From the cell containing the given text, extract its center point as (x, y) coordinate. 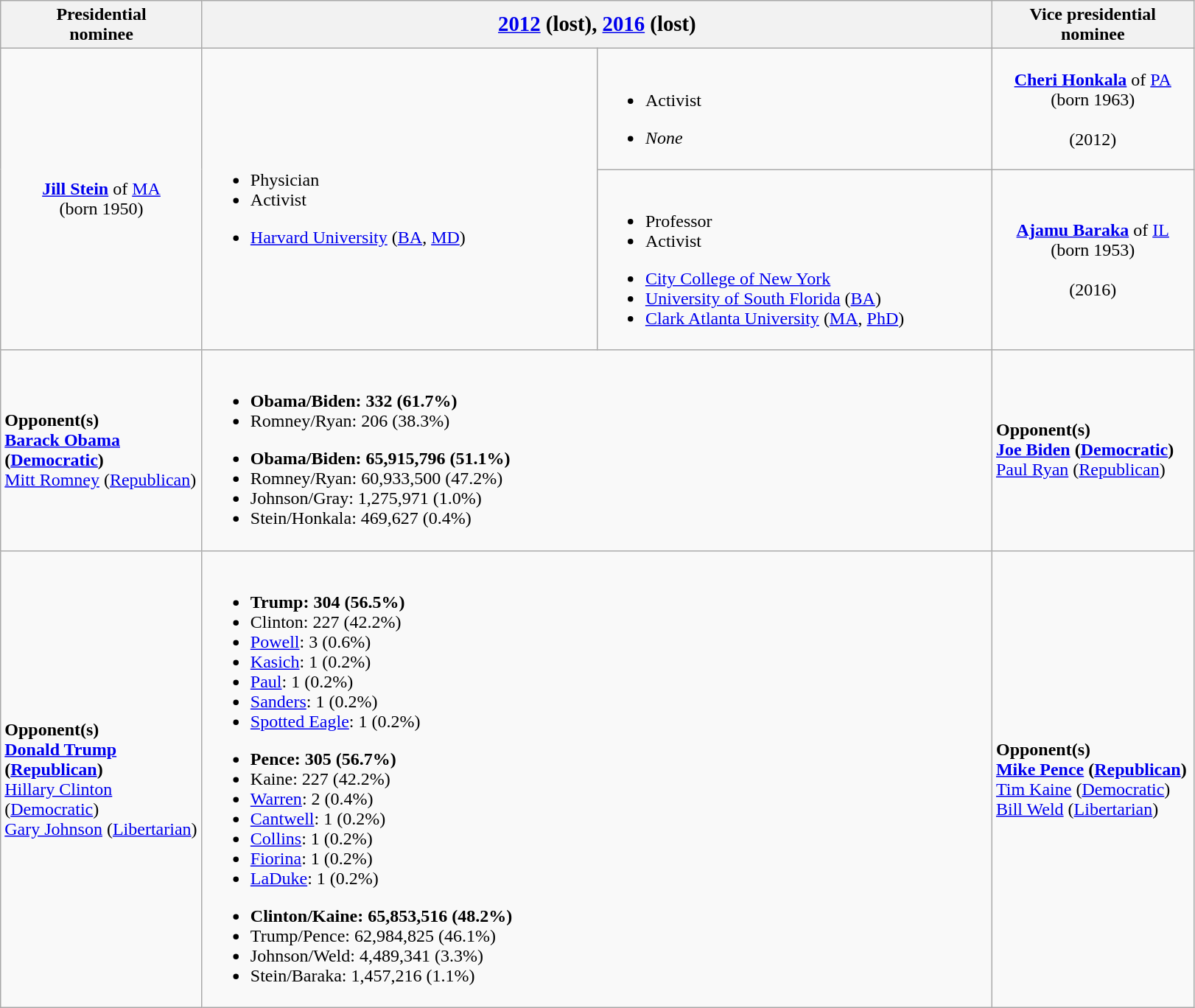
Vice presidentialnominee (1093, 25)
Opponent(s)Joe Biden (Democratic)Paul Ryan (Republican) (1093, 450)
Opponent(s)Mike Pence (Republican)Tim Kaine (Democratic)Bill Weld (Libertarian) (1093, 779)
Jill Stein of MA(born 1950) (102, 199)
PhysicianActivistHarvard University (BA, MD) (399, 199)
Opponent(s)Barack Obama (Democratic)Mitt Romney (Republican) (102, 450)
Ajamu Baraka of IL(born 1953)(2016) (1093, 259)
ActivistNone (794, 109)
ProfessorActivistCity College of New YorkUniversity of South Florida (BA)Clark Atlanta University (MA, PhD) (794, 259)
Opponent(s)Donald Trump (Republican)Hillary Clinton (Democratic)Gary Johnson (Libertarian) (102, 779)
Cheri Honkala of PA(born 1963)(2012) (1093, 109)
2012 (lost), 2016 (lost) (597, 25)
Presidentialnominee (102, 25)
